Scan for the cell matching the given text and deliver its [X, Y] coordinate at center. 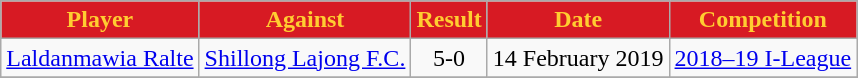
Player [100, 20]
2018–19 I-League [763, 58]
Laldanmawia Ralte [100, 58]
Date [578, 20]
14 February 2019 [578, 58]
5-0 [449, 58]
Shillong Lajong F.C. [305, 58]
Competition [763, 20]
Result [449, 20]
Against [305, 20]
